Locate the cell with the specified text and output its (x, y) center coordinate. 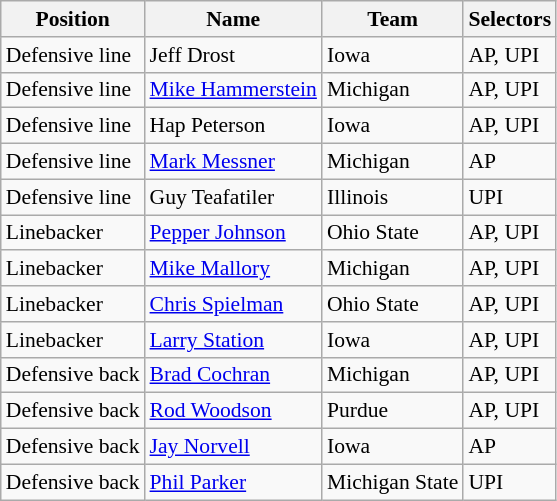
Phil Parker (234, 482)
Hap Peterson (234, 126)
Chris Spielman (234, 304)
Purdue (392, 411)
Guy Teafatiler (234, 197)
Rod Woodson (234, 411)
Brad Cochran (234, 375)
Mike Hammerstein (234, 90)
Pepper Johnson (234, 233)
Position (73, 19)
Mike Mallory (234, 269)
Michigan State (392, 482)
Mark Messner (234, 162)
Jay Norvell (234, 447)
Selectors (510, 19)
Name (234, 19)
Jeff Drost (234, 55)
Team (392, 19)
Illinois (392, 197)
Larry Station (234, 340)
